Capture the cell that displays the provided text and extract its [X, Y] central coordinate. 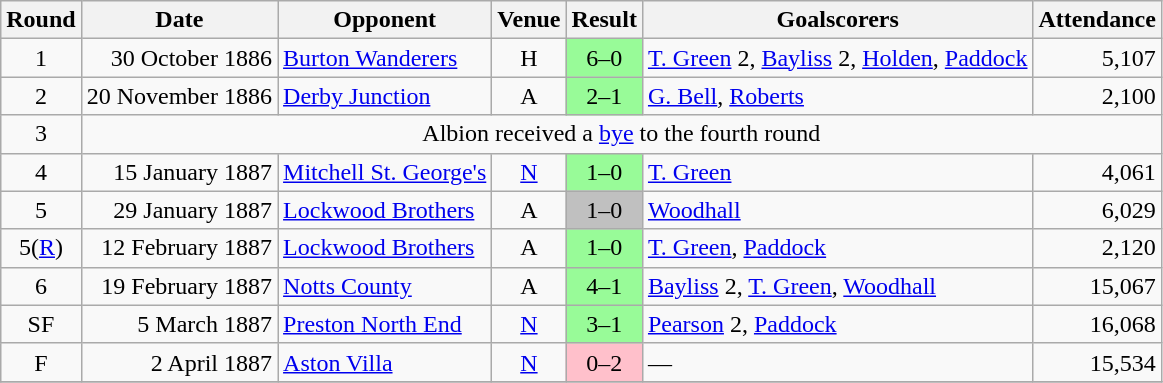
T. Green [838, 172]
T. Green 2, Bayliss 2, Holden, Paddock [838, 58]
T. Green, Paddock [838, 248]
5,107 [1097, 58]
3 [41, 134]
4–1 [604, 286]
2,100 [1097, 96]
4,061 [1097, 172]
0–2 [604, 362]
30 October 1886 [179, 58]
12 February 1887 [179, 248]
2 April 1887 [179, 362]
1 [41, 58]
SF [41, 324]
2 [41, 96]
Burton Wanderers [385, 58]
19 February 1887 [179, 286]
16,068 [1097, 324]
H [529, 58]
Albion received a bye to the fourth round [621, 134]
15,534 [1097, 362]
Notts County [385, 286]
20 November 1886 [179, 96]
29 January 1887 [179, 210]
5 [41, 210]
Woodhall [838, 210]
3–1 [604, 324]
Derby Junction [385, 96]
5(R) [41, 248]
Preston North End [385, 324]
15 January 1887 [179, 172]
Round [41, 20]
Aston Villa [385, 362]
F [41, 362]
15,067 [1097, 286]
— [838, 362]
6,029 [1097, 210]
Result [604, 20]
Date [179, 20]
Opponent [385, 20]
Pearson 2, Paddock [838, 324]
Venue [529, 20]
Mitchell St. George's [385, 172]
2–1 [604, 96]
6–0 [604, 58]
Attendance [1097, 20]
2,120 [1097, 248]
G. Bell, Roberts [838, 96]
Goalscorers [838, 20]
5 March 1887 [179, 324]
6 [41, 286]
Bayliss 2, T. Green, Woodhall [838, 286]
4 [41, 172]
